From the cell containing the given text, extract its center point as (X, Y) coordinate. 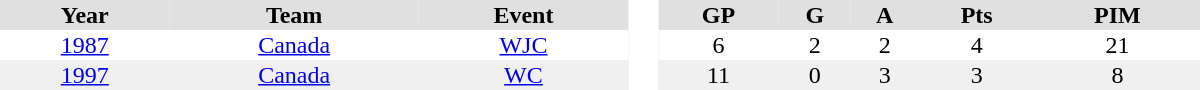
Event (524, 15)
Pts (976, 15)
1997 (85, 75)
6 (718, 45)
21 (1118, 45)
Team (294, 15)
11 (718, 75)
G (815, 15)
WC (524, 75)
Year (85, 15)
WJC (524, 45)
A (885, 15)
1987 (85, 45)
4 (976, 45)
PIM (1118, 15)
GP (718, 15)
0 (815, 75)
8 (1118, 75)
